Search for the cell housing the specified text and yield its [X, Y] center coordinate. 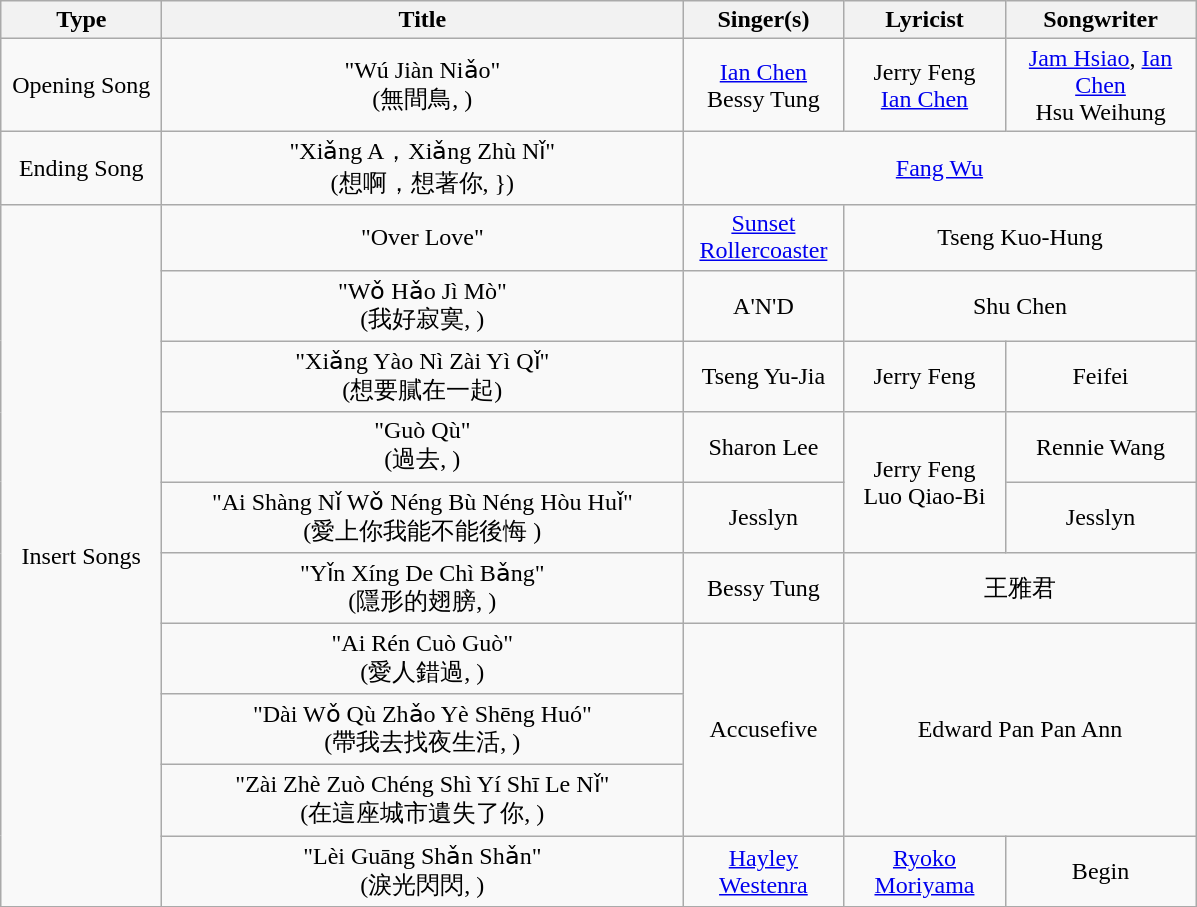
"Wú Jiàn Niǎo" (無間鳥, ) [422, 85]
Ryoko Moriyama [924, 872]
"Ai Rén Cuò Guò"(愛人錯過, ) [422, 659]
"Lèi Guāng Shǎn Shǎn"(淚光閃閃, ) [422, 872]
Hayley Westenra [764, 872]
"Yǐn Xíng De Chì Bǎng"(隱形的翅膀, ) [422, 588]
Ending Song [82, 168]
"Guò Qù"(過去, ) [422, 447]
Lyricist [924, 20]
Rennie Wang [1100, 447]
Type [82, 20]
Edward Pan Pan Ann [1020, 730]
Songwriter [1100, 20]
Jam Hsiao, Ian ChenHsu Weihung [1100, 85]
"Dài Wǒ Qù Zhǎo Yè Shēng Huó"(帶我去找夜生活, ) [422, 728]
Jerry Feng [924, 376]
Ian ChenBessy Tung [764, 85]
Title [422, 20]
"Ai Shàng Nǐ Wǒ Néng Bù Néng Hòu Huǐ"(愛上你我能不能後悔 ) [422, 518]
Sunset Rollercoaster [764, 238]
Accusefive [764, 730]
"Xiǎng Yào Nì Zài Yì Qǐ"(想要膩在一起) [422, 376]
Opening Song [82, 85]
Singer(s) [764, 20]
"Zài Zhè Zuò Chéng Shì Yí Shī Le Nǐ"(在這座城市遺失了你, ) [422, 800]
Shu Chen [1020, 306]
Insert Songs [82, 556]
"Xiǎng A，Xiǎng Zhù Nǐ" (想啊，想著你, }) [422, 168]
Feifei [1100, 376]
Jerry FengIan Chen [924, 85]
Begin [1100, 872]
王雅君 [1020, 588]
"Over Love" [422, 238]
A'N'D [764, 306]
Tseng Yu-Jia [764, 376]
Fang Wu [940, 168]
Jerry FengLuo Qiao-Bi [924, 482]
Bessy Tung [764, 588]
Sharon Lee [764, 447]
"Wǒ Hǎo Jì Mò"(我好寂寞, ) [422, 306]
Tseng Kuo-Hung [1020, 238]
